From the cell containing the given text, extract its center point as [x, y] coordinate. 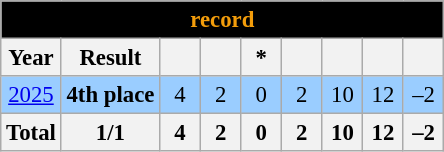
2025 [31, 95]
* [262, 58]
record [222, 20]
4th place [110, 95]
Result [110, 58]
Year [31, 58]
1/1 [110, 133]
Total [31, 133]
